Extract the [X, Y] coordinate from the center of the cell holding the provided text.  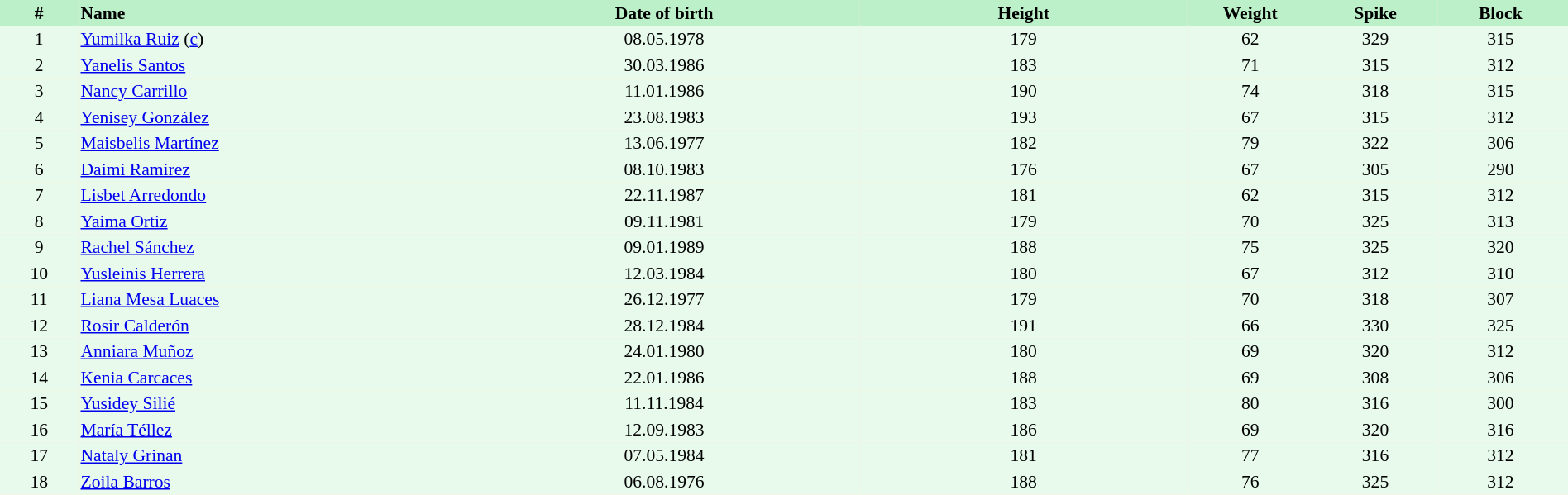
09.11.1981 [664, 221]
15 [39, 403]
12.09.1983 [664, 430]
08.05.1978 [664, 40]
17 [39, 456]
66 [1250, 326]
182 [1024, 144]
Liana Mesa Luaces [273, 299]
Spike [1374, 13]
310 [1500, 274]
307 [1500, 299]
Block [1500, 13]
Kenia Carcaces [273, 378]
Yusleinis Herrera [273, 274]
Lisbet Arredondo [273, 195]
06.08.1976 [664, 482]
1 [39, 40]
28.12.1984 [664, 326]
22.11.1987 [664, 195]
Zoila Barros [273, 482]
10 [39, 274]
329 [1374, 40]
07.05.1984 [664, 456]
6 [39, 169]
290 [1500, 169]
Anniara Muñoz [273, 352]
Height [1024, 13]
María Téllez [273, 430]
71 [1250, 65]
7 [39, 195]
13 [39, 352]
30.03.1986 [664, 65]
Nancy Carrillo [273, 91]
75 [1250, 248]
Daimí Ramírez [273, 169]
190 [1024, 91]
9 [39, 248]
Rosir Calderón [273, 326]
79 [1250, 144]
11 [39, 299]
Weight [1250, 13]
13.06.1977 [664, 144]
Rachel Sánchez [273, 248]
Yumilka Ruiz (c) [273, 40]
330 [1374, 326]
5 [39, 144]
24.01.1980 [664, 352]
Name [273, 13]
18 [39, 482]
186 [1024, 430]
12 [39, 326]
77 [1250, 456]
16 [39, 430]
80 [1250, 403]
Yanelis Santos [273, 65]
308 [1374, 378]
193 [1024, 117]
Nataly Grinan [273, 456]
322 [1374, 144]
08.10.1983 [664, 169]
Yaima Ortiz [273, 221]
313 [1500, 221]
26.12.1977 [664, 299]
23.08.1983 [664, 117]
12.03.1984 [664, 274]
14 [39, 378]
# [39, 13]
3 [39, 91]
09.01.1989 [664, 248]
74 [1250, 91]
305 [1374, 169]
2 [39, 65]
76 [1250, 482]
Maisbelis Martínez [273, 144]
11.01.1986 [664, 91]
4 [39, 117]
11.11.1984 [664, 403]
Yusidey Silié [273, 403]
176 [1024, 169]
22.01.1986 [664, 378]
191 [1024, 326]
Yenisey González [273, 117]
Date of birth [664, 13]
8 [39, 221]
300 [1500, 403]
